Extract the [x, y] coordinate from the center of the cell holding the provided text.  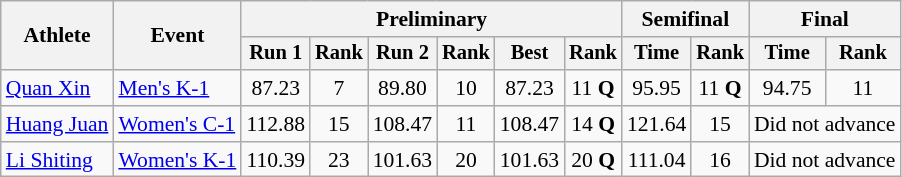
94.75 [788, 88]
Huang Juan [58, 124]
121.64 [656, 124]
Women's C-1 [177, 124]
10 [466, 88]
95.95 [656, 88]
Preliminary [431, 19]
Run 1 [276, 54]
Did not advance [825, 124]
Quan Xin [58, 88]
Best [530, 54]
7 [339, 88]
Men's K-1 [177, 88]
Semifinal [686, 19]
Athlete [58, 36]
89.80 [402, 88]
14 Q [593, 124]
Final [825, 19]
Event [177, 36]
Run 2 [402, 54]
112.88 [276, 124]
